Extract the (x, y) coordinate from the center of the cell holding the provided text.  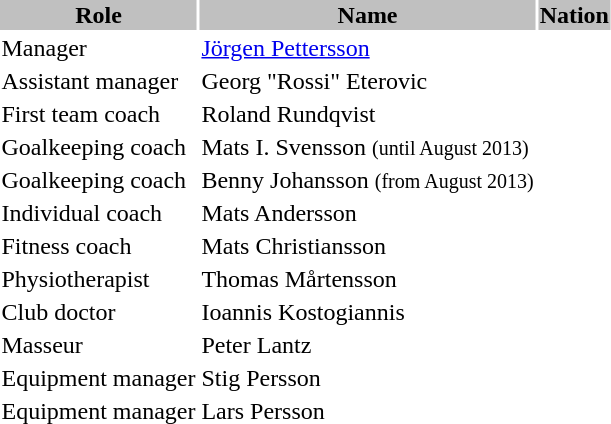
Thomas Mårtensson (368, 279)
Individual coach (98, 213)
Masseur (98, 345)
First team coach (98, 114)
Assistant manager (98, 81)
Mats I. Svensson (until August 2013) (368, 147)
Peter Lantz (368, 345)
Physiotherapist (98, 279)
Benny Johansson (from August 2013) (368, 180)
Jörgen Pettersson (368, 48)
Name (368, 15)
Stig Persson (368, 378)
Ioannis Kostogiannis (368, 312)
Mats Andersson (368, 213)
Club doctor (98, 312)
Manager (98, 48)
Roland Rundqvist (368, 114)
Role (98, 15)
Equipment manager (98, 378)
Mats Christiansson (368, 246)
Georg "Rossi" Eterovic (368, 81)
Fitness coach (98, 246)
Nation (574, 15)
